Extract the [X, Y] coordinate from the center of the cell holding the provided text.  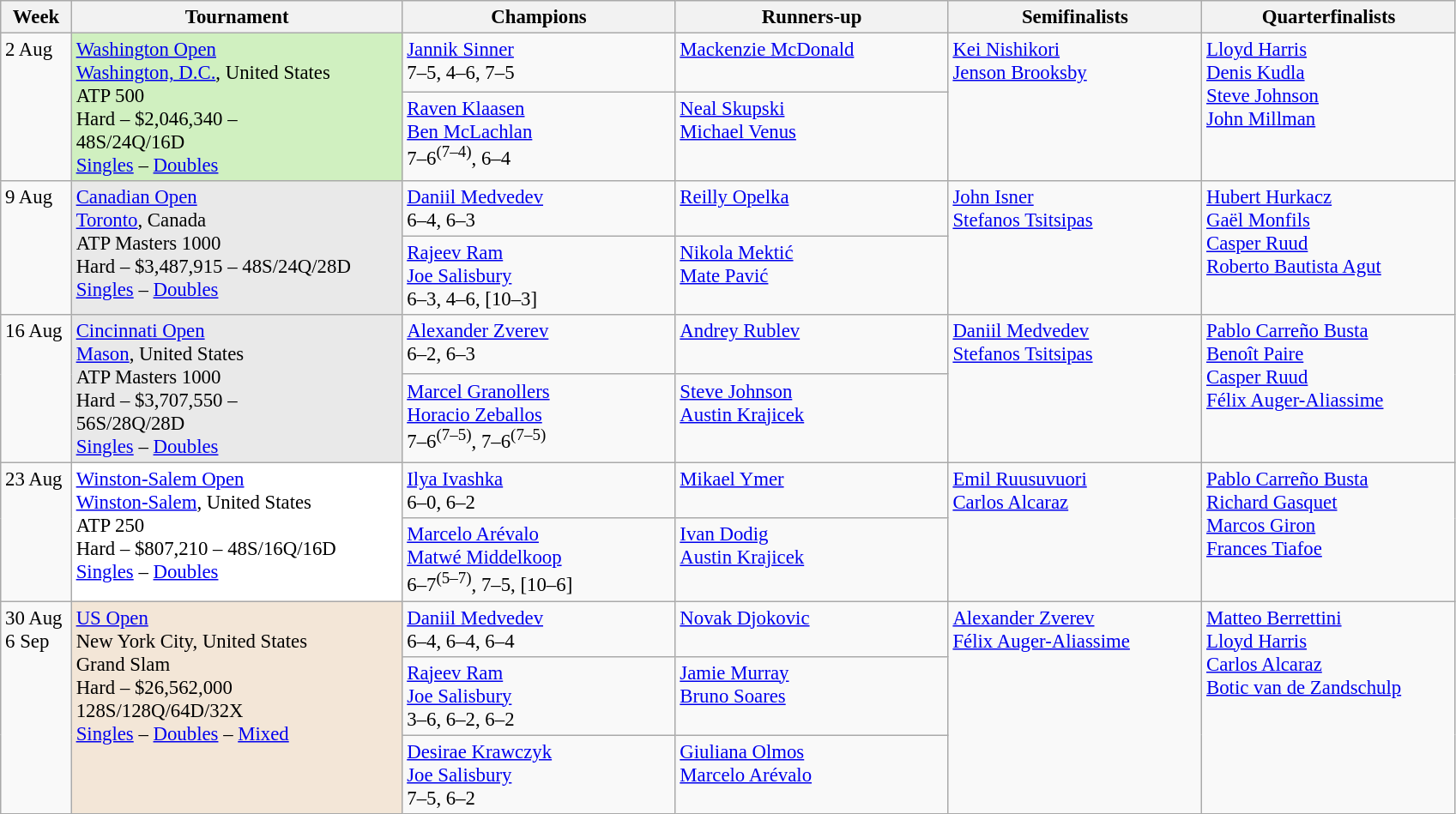
Canadian Open Toronto, CanadaATP Masters 1000 Hard – $3,487,915 – 48S/24Q/28D Singles – Doubles [237, 248]
Andrey Rublev [812, 345]
Kei Nishikori Jenson Brooksby [1075, 108]
Desirae Krawczyk Joe Salisbury 7–5, 6–2 [539, 775]
Ivan Dodig Austin Krajicek [812, 559]
Rajeev Ram Joe Salisbury 3–6, 6–2, 6–2 [539, 696]
Novak Djokovic [812, 630]
Semifinalists [1075, 17]
Daniil Medvedev Stefanos Tsitsipas [1075, 389]
Lloyd Harris Denis Kudla Steve Johnson John Millman [1329, 108]
John Isner Stefanos Tsitsipas [1075, 248]
Runners-up [812, 17]
Mackenzie McDonald [812, 63]
Giuliana Olmos Marcelo Arévalo [812, 775]
US Open New York City, United StatesGrand SlamHard – $26,562,000 128S/128Q/64D/32X Singles – Doubles – Mixed [237, 708]
Daniil Medvedev 6–4, 6–4, 6–4 [539, 630]
9 Aug [36, 248]
Emil Ruusuvuori Carlos Alcaraz [1075, 532]
16 Aug [36, 389]
Washington Open Washington, D.C., United StatesATP 500 Hard – $2,046,340 – 48S/24Q/16D Singles – Doubles [237, 108]
Marcelo Arévalo Matwé Middelkoop 6–7(5–7), 7–5, [10–6] [539, 559]
Matteo Berrettini Lloyd Harris Carlos Alcaraz Botic van de Zandschulp [1329, 708]
Jannik Sinner 7–5, 4–6, 7–5 [539, 63]
Champions [539, 17]
Mikael Ymer [812, 491]
23 Aug [36, 532]
Neal Skupski Michael Venus [812, 137]
Jamie Murray Bruno Soares [812, 696]
Cincinnati Open Mason, United StatesATP Masters 1000 Hard – $3,707,550 – 56S/28Q/28D Singles – Doubles [237, 389]
Daniil Medvedev 6–4, 6–3 [539, 209]
30 Aug 6 Sep [36, 708]
Steve Johnson Austin Krajicek [812, 419]
Tournament [237, 17]
Pablo Carreño Busta Benoît Paire Casper Ruud Félix Auger-Aliassime [1329, 389]
Winston-Salem Open Winston-Salem, United States ATP 250 Hard – $807,210 – 48S/16Q/16D Singles – Doubles [237, 532]
2 Aug [36, 108]
Rajeev Ram Joe Salisbury6–3, 4–6, [10–3] [539, 276]
Nikola Mektić Mate Pavić [812, 276]
Hubert Hurkacz Gaël Monfils Casper Ruud Roberto Bautista Agut [1329, 248]
Reilly Opelka [812, 209]
Marcel Granollers Horacio Zeballos7–6(7–5), 7–6(7–5) [539, 419]
Raven Klaasen Ben McLachlan 7–6(7–4), 6–4 [539, 137]
Quarterfinalists [1329, 17]
Ilya Ivashka 6–0, 6–2 [539, 491]
Alexander Zverev Félix Auger-Aliassime [1075, 708]
Week [36, 17]
Pablo Carreño Busta Richard Gasquet Marcos Giron Frances Tiafoe [1329, 532]
Alexander Zverev 6–2, 6–3 [539, 345]
